Identify which cell holds the provided text, then report its (x, y) central coordinate. 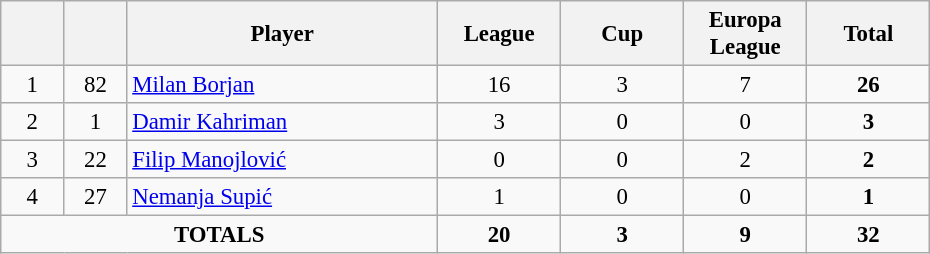
Europa League (746, 34)
7 (746, 85)
Player (282, 34)
Filip Manojlović (282, 160)
Cup (622, 34)
82 (96, 85)
League (500, 34)
27 (96, 197)
Total (868, 34)
4 (32, 197)
32 (868, 235)
Milan Borjan (282, 85)
20 (500, 235)
16 (500, 85)
26 (868, 85)
22 (96, 160)
9 (746, 235)
Nemanja Supić (282, 197)
TOTALS (220, 235)
Damir Kahriman (282, 122)
